Pinpoint the cell where the given text exists, returning its (x, y) midpoint coordinate. 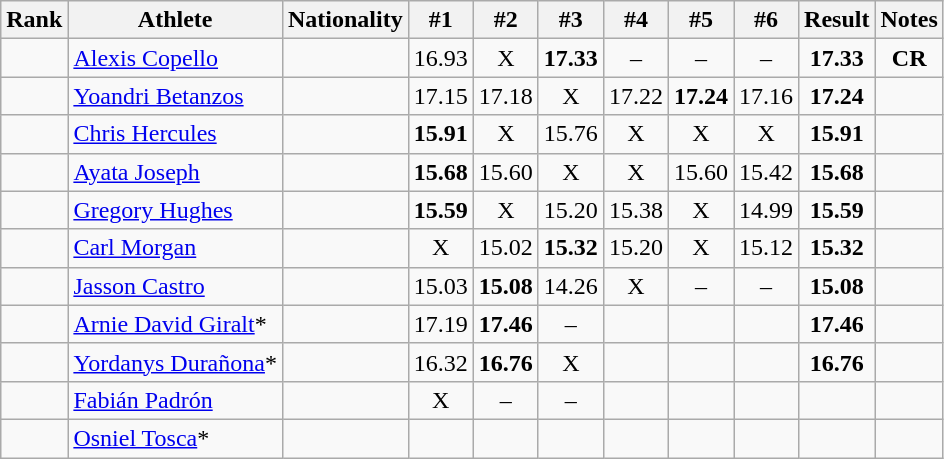
14.99 (766, 210)
16.32 (440, 362)
#4 (636, 20)
#1 (440, 20)
Carl Morgan (176, 248)
Notes (909, 20)
#5 (700, 20)
Rank (34, 20)
16.93 (440, 58)
14.26 (570, 286)
Ayata Joseph (176, 172)
Yoandri Betanzos (176, 96)
Gregory Hughes (176, 210)
15.42 (766, 172)
CR (909, 58)
Yordanys Durañona* (176, 362)
15.38 (636, 210)
17.22 (636, 96)
15.76 (570, 134)
15.03 (440, 286)
Chris Hercules (176, 134)
17.18 (506, 96)
#3 (570, 20)
17.19 (440, 324)
#6 (766, 20)
Nationality (345, 20)
Athlete (176, 20)
Alexis Copello (176, 58)
Arnie David Giralt* (176, 324)
17.15 (440, 96)
15.02 (506, 248)
17.16 (766, 96)
Osniel Tosca* (176, 438)
Result (837, 20)
15.12 (766, 248)
Fabián Padrón (176, 400)
Jasson Castro (176, 286)
#2 (506, 20)
